For the text-containing cell, return its midpoint in [x, y] coordinate format. 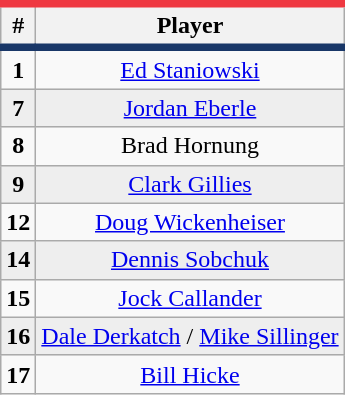
15 [18, 298]
1 [18, 68]
Bill Hicke [190, 374]
17 [18, 374]
# [18, 26]
Brad Hornung [190, 146]
9 [18, 184]
16 [18, 336]
14 [18, 260]
12 [18, 222]
Clark Gillies [190, 184]
Jock Callander [190, 298]
7 [18, 108]
8 [18, 146]
Player [190, 26]
Ed Staniowski [190, 68]
Jordan Eberle [190, 108]
Dennis Sobchuk [190, 260]
Doug Wickenheiser [190, 222]
Dale Derkatch / Mike Sillinger [190, 336]
